Scan for the cell matching the given text and deliver its [X, Y] coordinate at center. 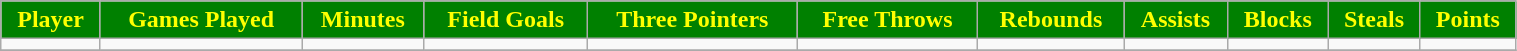
Assists [1176, 20]
Three Pointers [692, 20]
Rebounds [1051, 20]
Minutes [363, 20]
Field Goals [506, 20]
Steals [1374, 20]
Player [51, 20]
Points [1468, 20]
Games Played [200, 20]
Free Throws [888, 20]
Blocks [1278, 20]
